From the cell containing the given text, extract its center point as (X, Y) coordinate. 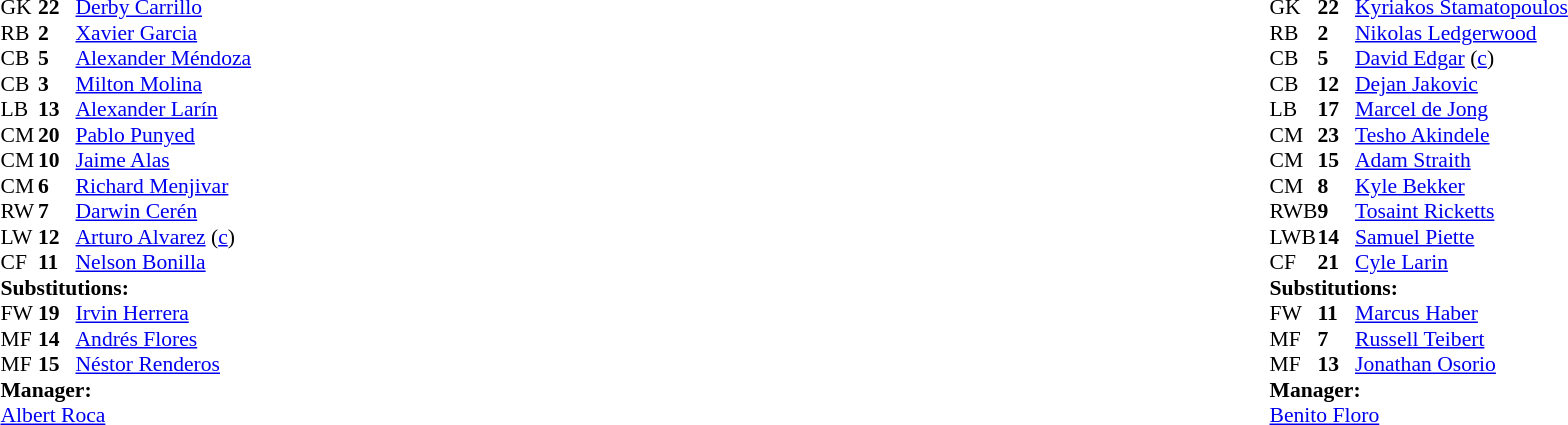
LWB (1294, 237)
9 (1337, 211)
Nelson Bonilla (164, 263)
Marcus Haber (1462, 313)
Arturo Alvarez (c) (164, 237)
Pablo Punyed (164, 135)
Richard Menjivar (164, 186)
Russell Teibert (1462, 339)
8 (1337, 186)
Marcel de Jong (1462, 109)
Nikolas Ledgerwood (1462, 33)
Alexander Méndoza (164, 59)
David Edgar (c) (1462, 59)
Néstor Renderos (164, 365)
23 (1337, 135)
Andrés Flores (164, 339)
Tesho Akindele (1462, 135)
20 (57, 135)
3 (57, 84)
Alexander Larín (164, 109)
Jonathan Osorio (1462, 365)
Jaime Alas (164, 161)
21 (1337, 263)
LW (19, 237)
Dejan Jakovic (1462, 84)
6 (57, 186)
Milton Molina (164, 84)
Xavier Garcia (164, 33)
Cyle Larin (1462, 263)
Samuel Piette (1462, 237)
Adam Straith (1462, 161)
Kyle Bekker (1462, 186)
RW (19, 211)
17 (1337, 109)
Tosaint Ricketts (1462, 211)
10 (57, 161)
RWB (1294, 211)
Darwin Cerén (164, 211)
Irvin Herrera (164, 313)
19 (57, 313)
